Return the (x, y) coordinate for the center point of the cell that contains the specified text.  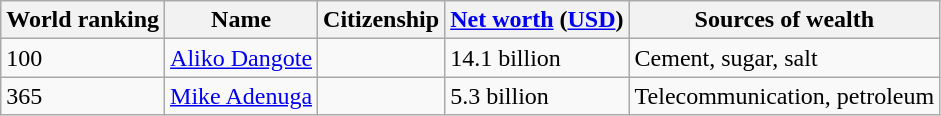
100 (83, 58)
Citizenship (382, 20)
Telecommunication, petroleum (784, 96)
365 (83, 96)
World ranking (83, 20)
Mike Adenuga (242, 96)
5.3 billion (537, 96)
Cement, sugar, salt (784, 58)
Net worth (USD) (537, 20)
Sources of wealth (784, 20)
14.1 billion (537, 58)
Aliko Dangote (242, 58)
Name (242, 20)
